Detect which cell encompasses the target text, then output its [x, y] center coordinate. 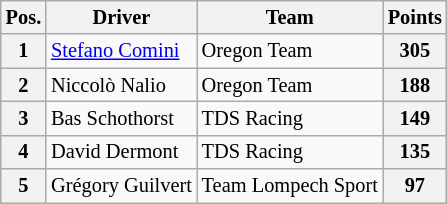
David Dermont [122, 152]
Team [290, 17]
Grégory Guilvert [122, 186]
97 [415, 186]
2 [24, 85]
5 [24, 186]
149 [415, 118]
Points [415, 17]
188 [415, 85]
Pos. [24, 17]
Driver [122, 17]
305 [415, 51]
Stefano Comini [122, 51]
4 [24, 152]
Team Lompech Sport [290, 186]
1 [24, 51]
Niccolò Nalio [122, 85]
135 [415, 152]
3 [24, 118]
Bas Schothorst [122, 118]
